Capture the cell that displays the provided text and extract its [X, Y] central coordinate. 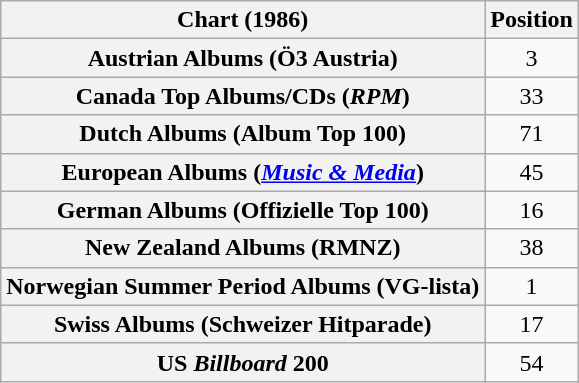
Position [532, 20]
Swiss Albums (Schweizer Hitparade) [243, 324]
Norwegian Summer Period Albums (VG-lista) [243, 286]
German Albums (Offizielle Top 100) [243, 210]
54 [532, 362]
US Billboard 200 [243, 362]
33 [532, 96]
New Zealand Albums (RMNZ) [243, 248]
3 [532, 58]
45 [532, 172]
Dutch Albums (Album Top 100) [243, 134]
17 [532, 324]
Canada Top Albums/CDs (RPM) [243, 96]
71 [532, 134]
Austrian Albums (Ö3 Austria) [243, 58]
European Albums (Music & Media) [243, 172]
38 [532, 248]
16 [532, 210]
1 [532, 286]
Chart (1986) [243, 20]
